Scan for the cell matching the given text and deliver its [x, y] coordinate at center. 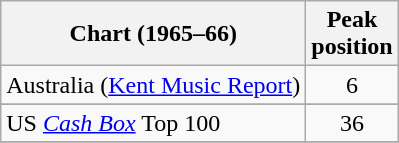
Peakposition [352, 34]
6 [352, 85]
Chart (1965–66) [154, 34]
Australia (Kent Music Report) [154, 85]
36 [352, 123]
US Cash Box Top 100 [154, 123]
